Identify which cell holds the provided text, then report its [X, Y] central coordinate. 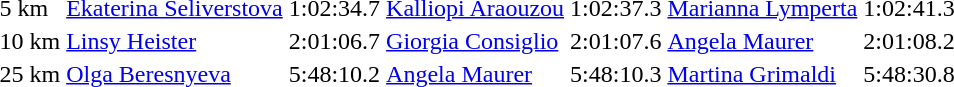
2:01:06.7 [334, 41]
Linsy Heister [175, 41]
Angela Maurer [762, 41]
2:01:07.6 [616, 41]
Giorgia Consiglio [476, 41]
